For the text-containing cell, return its midpoint in [X, Y] coordinate format. 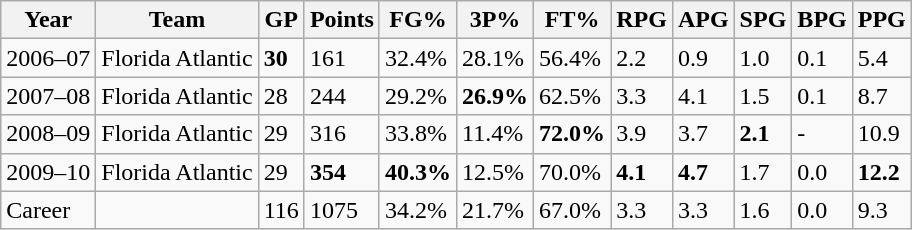
9.3 [882, 210]
316 [342, 134]
116 [281, 210]
2009–10 [48, 172]
3P% [494, 20]
11.4% [494, 134]
Points [342, 20]
12.5% [494, 172]
21.7% [494, 210]
67.0% [572, 210]
Year [48, 20]
244 [342, 96]
Team [177, 20]
354 [342, 172]
12.2 [882, 172]
3.7 [703, 134]
10.9 [882, 134]
5.4 [882, 58]
70.0% [572, 172]
1.0 [763, 58]
40.3% [418, 172]
1.5 [763, 96]
2.1 [763, 134]
33.8% [418, 134]
2008–09 [48, 134]
3.9 [642, 134]
2006–07 [48, 58]
SPG [763, 20]
2.2 [642, 58]
GP [281, 20]
1.6 [763, 210]
FG% [418, 20]
34.2% [418, 210]
- [822, 134]
28.1% [494, 58]
62.5% [572, 96]
161 [342, 58]
56.4% [572, 58]
30 [281, 58]
26.9% [494, 96]
Career [48, 210]
FT% [572, 20]
BPG [822, 20]
0.9 [703, 58]
1.7 [763, 172]
2007–08 [48, 96]
32.4% [418, 58]
29.2% [418, 96]
8.7 [882, 96]
PPG [882, 20]
72.0% [572, 134]
APG [703, 20]
4.7 [703, 172]
1075 [342, 210]
RPG [642, 20]
28 [281, 96]
